Detect which cell encompasses the target text, then output its [x, y] center coordinate. 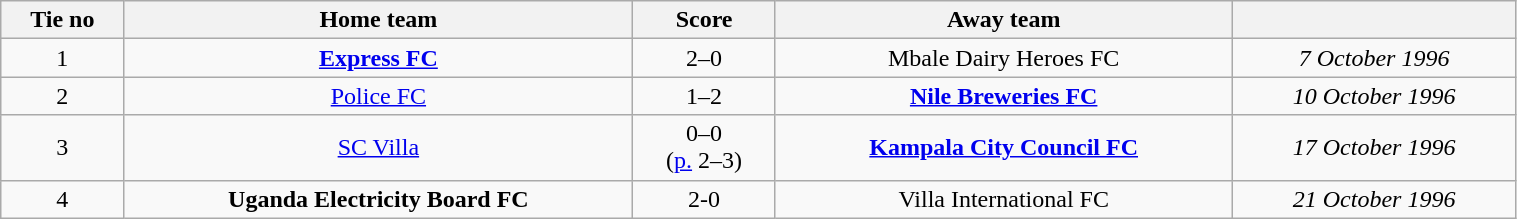
Nile Breweries FC [1004, 96]
4 [62, 199]
1 [62, 58]
3 [62, 148]
Uganda Electricity Board FC [378, 199]
Police FC [378, 96]
7 October 1996 [1374, 58]
17 October 1996 [1374, 148]
1–2 [704, 96]
Kampala City Council FC [1004, 148]
Mbale Dairy Heroes FC [1004, 58]
Villa International FC [1004, 199]
2-0 [704, 199]
Express FC [378, 58]
2 [62, 96]
SC Villa [378, 148]
Home team [378, 20]
2–0 [704, 58]
10 October 1996 [1374, 96]
21 October 1996 [1374, 199]
Score [704, 20]
Tie no [62, 20]
0–0 (p. 2–3) [704, 148]
Away team [1004, 20]
